Return the [X, Y] coordinate for the center point of the cell that contains the specified text.  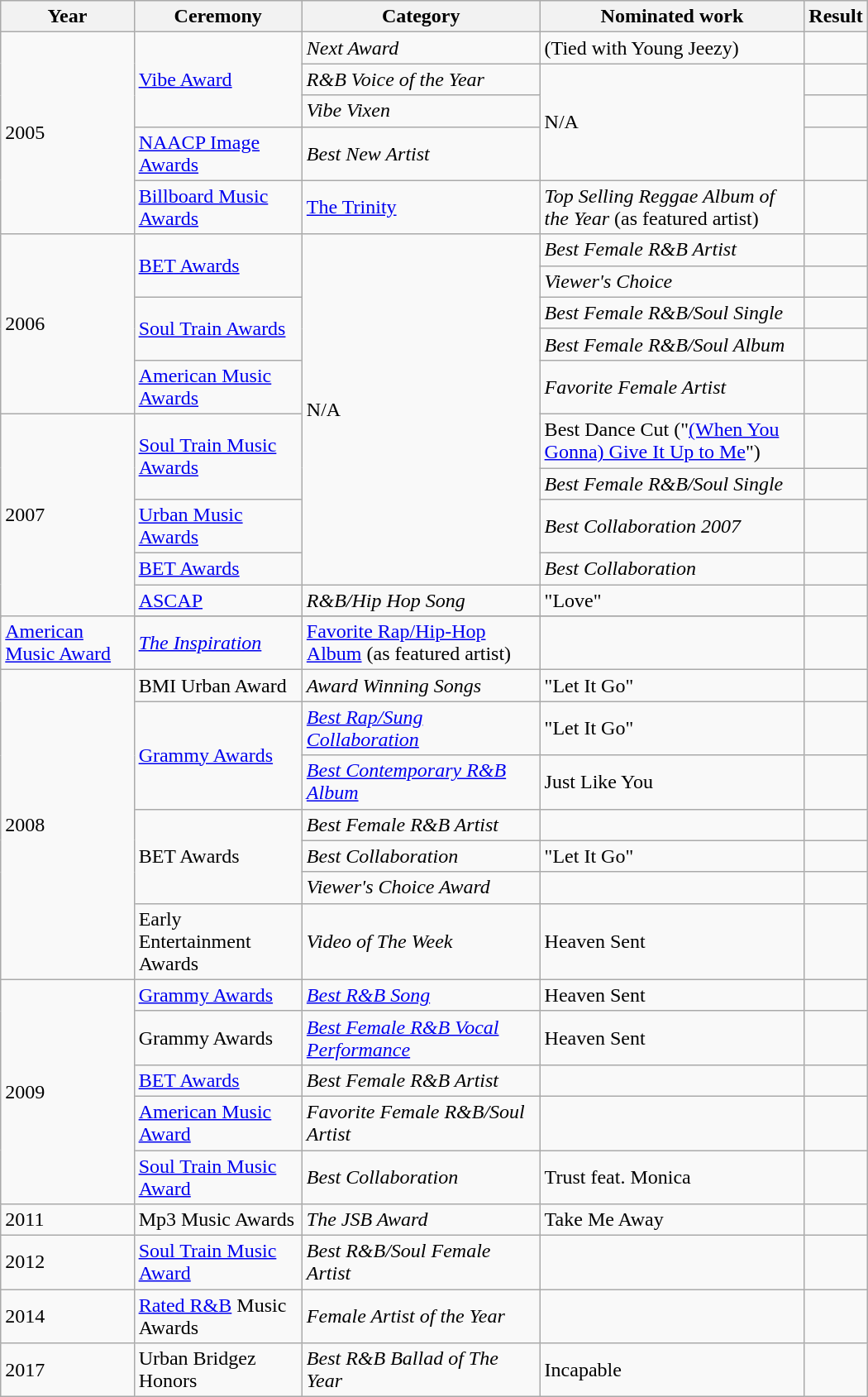
Rated R&B Music Awards [218, 1317]
The JSB Award [421, 1220]
2009 [68, 1092]
Vibe Vixen [421, 111]
Next Award [421, 48]
Trust feat. Monica [672, 1176]
Best Rap/Sung Collaboration [421, 728]
Early Entertainment Awards [218, 941]
BMI Urban Award [218, 686]
Ceremony [218, 17]
2006 [68, 324]
Category [421, 17]
Best Dance Cut ("(When You Gonna) Give It Up to Me") [672, 440]
Best Female R&B/Soul Album [672, 344]
Best Collaboration 2007 [672, 526]
Urban Bridgez Honors [218, 1370]
2008 [68, 825]
Urban Music Awards [218, 526]
Viewer's Choice Award [421, 887]
Year [68, 17]
2012 [68, 1262]
Best New Artist [421, 154]
Favorite Female R&B/Soul Artist [421, 1123]
Top Selling Reggae Album of the Year (as featured artist) [672, 207]
Best Contemporary R&B Album [421, 782]
Female Artist of the Year [421, 1317]
R&B/Hip Hop Song [421, 600]
ASCAP [218, 600]
Just Like You [672, 782]
Best R&B Song [421, 995]
Take Me Away [672, 1220]
2005 [68, 133]
Mp3 Music Awards [218, 1220]
Viewer's Choice [672, 281]
Award Winning Songs [421, 686]
Soul Train Awards [218, 328]
Incapable [672, 1370]
Favorite Rap/Hip-Hop Album (as featured artist) [421, 643]
R&B Voice of the Year [421, 79]
Best Female R&B Vocal Performance [421, 1037]
2007 [68, 514]
2011 [68, 1220]
Soul Train Music Awards [218, 457]
2014 [68, 1317]
NAACP Image Awards [218, 154]
American Music Awards [218, 387]
The Trinity [421, 207]
Best R&B/Soul Female Artist [421, 1262]
Best R&B Ballad of The Year [421, 1370]
Favorite Female Artist [672, 387]
"Love" [672, 600]
(Tied with Young Jeezy) [672, 48]
Result [836, 17]
Billboard Music Awards [218, 207]
Video of The Week [421, 941]
2017 [68, 1370]
Vibe Award [218, 79]
The Inspiration [218, 643]
Nominated work [672, 17]
